Extract the (x, y) coordinate from the center of the cell holding the provided text.  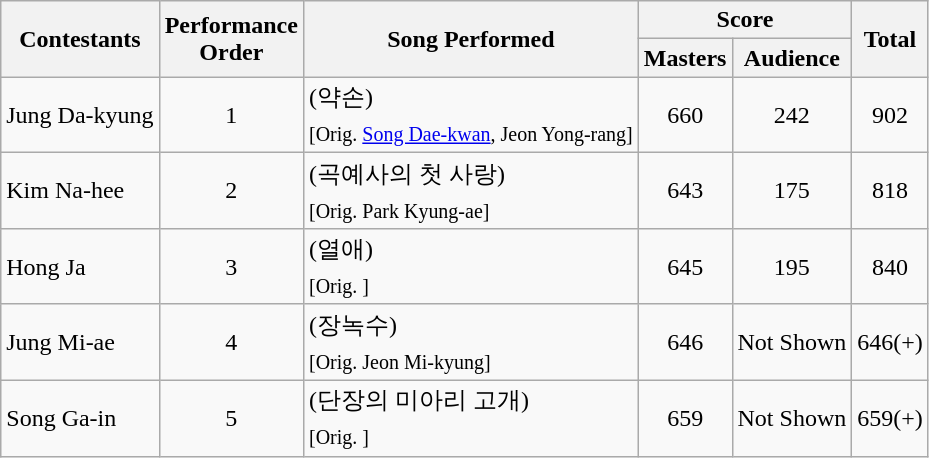
PerformanceOrder (231, 39)
Song Performed (470, 39)
646(+) (890, 342)
Kim Na-hee (80, 191)
3 (231, 267)
818 (890, 191)
242 (792, 115)
(곡예사의 첫 사랑)[Orig. Park Kyung-ae] (470, 191)
(단장의 미아리 고개)[Orig. ] (470, 418)
Jung Da-kyung (80, 115)
Masters (685, 58)
195 (792, 267)
646 (685, 342)
643 (685, 191)
Audience (792, 58)
Contestants (80, 39)
4 (231, 342)
659 (685, 418)
(장녹수)[Orig. Jeon Mi-kyung] (470, 342)
2 (231, 191)
Jung Mi-ae (80, 342)
902 (890, 115)
840 (890, 267)
Total (890, 39)
(열애)[Orig. ] (470, 267)
Song Ga-in (80, 418)
(약손)[Orig. Song Dae-kwan, Jeon Yong-rang] (470, 115)
5 (231, 418)
Score (744, 20)
175 (792, 191)
Hong Ja (80, 267)
645 (685, 267)
660 (685, 115)
659(+) (890, 418)
1 (231, 115)
